Determine the (x, y) coordinate at the center of the cell enclosing the given text.  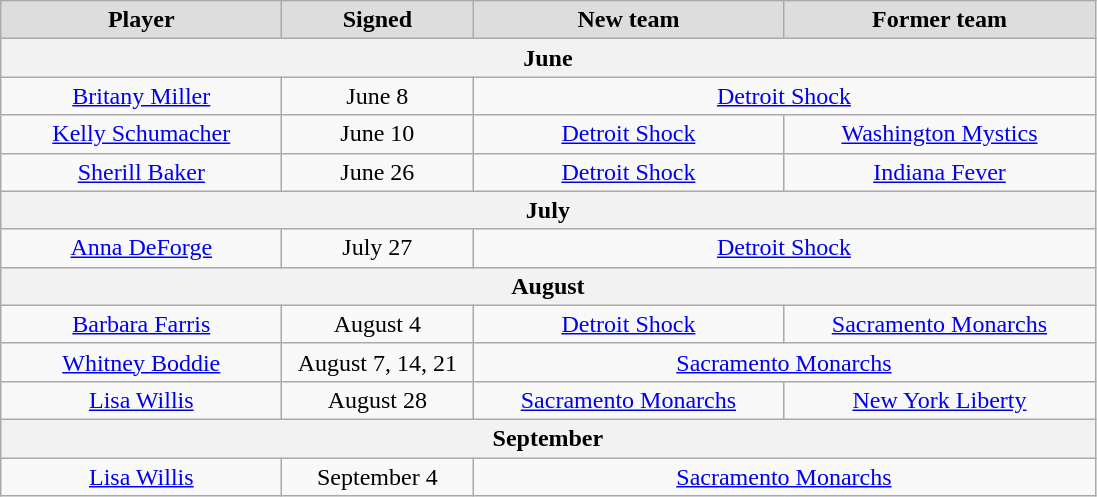
Signed (378, 20)
August (548, 286)
August 7, 14, 21 (378, 362)
Former team (940, 20)
June 8 (378, 96)
August 28 (378, 400)
August 4 (378, 324)
Sherill Baker (142, 172)
June (548, 58)
Britany Miller (142, 96)
September (548, 438)
Washington Mystics (940, 134)
Anna DeForge (142, 248)
June 10 (378, 134)
New team (628, 20)
September 4 (378, 477)
New York Liberty (940, 400)
July 27 (378, 248)
Barbara Farris (142, 324)
June 26 (378, 172)
Player (142, 20)
Indiana Fever (940, 172)
July (548, 210)
Whitney Boddie (142, 362)
Kelly Schumacher (142, 134)
